Extract the (x, y) coordinate from the center of the cell holding the provided text.  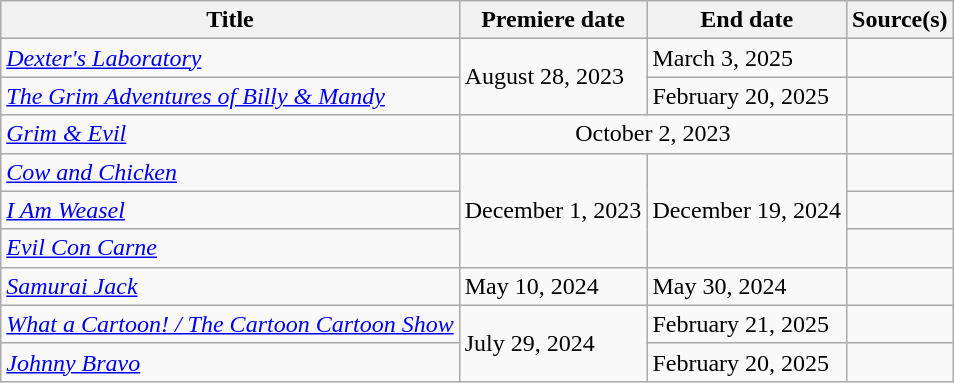
Dexter's Laboratory (230, 58)
End date (747, 20)
Cow and Chicken (230, 172)
March 3, 2025 (747, 58)
Samurai Jack (230, 286)
Grim & Evil (230, 134)
The Grim Adventures of Billy & Mandy (230, 96)
Premiere date (553, 20)
Johnny Bravo (230, 362)
Evil Con Carne (230, 248)
February 21, 2025 (747, 324)
May 30, 2024 (747, 286)
I Am Weasel (230, 210)
May 10, 2024 (553, 286)
What a Cartoon! / The Cartoon Cartoon Show (230, 324)
December 19, 2024 (747, 210)
Title (230, 20)
July 29, 2024 (553, 343)
December 1, 2023 (553, 210)
October 2, 2023 (652, 134)
Source(s) (900, 20)
August 28, 2023 (553, 77)
